Capture the cell that displays the provided text and extract its (X, Y) central coordinate. 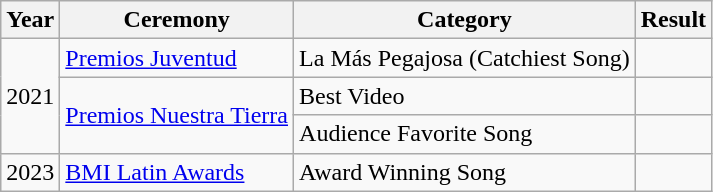
Premios Juventud (177, 58)
Ceremony (177, 20)
2023 (30, 172)
Result (673, 20)
Premios Nuestra Tierra (177, 115)
Best Video (465, 96)
Year (30, 20)
2021 (30, 96)
BMI Latin Awards (177, 172)
La Más Pegajosa (Catchiest Song) (465, 58)
Audience Favorite Song (465, 134)
Category (465, 20)
Award Winning Song (465, 172)
